Search for the cell housing the specified text and yield its [x, y] center coordinate. 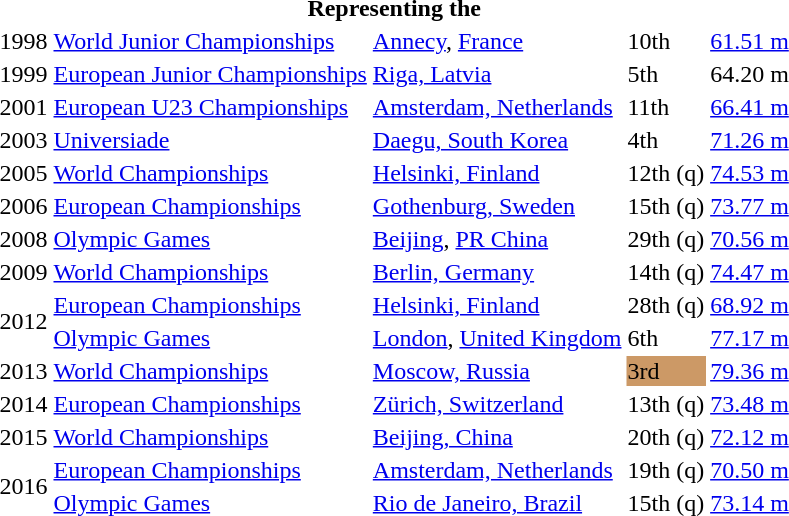
Annecy, France [497, 41]
6th [666, 338]
European Junior Championships [210, 74]
Daegu, South Korea [497, 140]
Moscow, Russia [497, 371]
29th (q) [666, 239]
Universiade [210, 140]
4th [666, 140]
London, United Kingdom [497, 338]
13th (q) [666, 404]
Beijing, China [497, 437]
European U23 Championships [210, 107]
5th [666, 74]
Riga, Latvia [497, 74]
20th (q) [666, 437]
28th (q) [666, 305]
15th (q) [666, 206]
14th (q) [666, 272]
10th [666, 41]
19th (q) [666, 470]
Berlin, Germany [497, 272]
Gothenburg, Sweden [497, 206]
11th [666, 107]
Beijing, PR China [497, 239]
Zürich, Switzerland [497, 404]
World Junior Championships [210, 41]
3rd [666, 371]
12th (q) [666, 173]
